Provide the (x, y) coordinate of the cell's center where the given text is located.  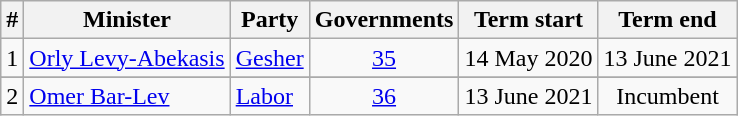
Governments (384, 20)
Incumbent (668, 96)
2 (12, 96)
Party (270, 20)
Minister (127, 20)
14 May 2020 (528, 58)
# (12, 20)
Term end (668, 20)
35 (384, 58)
Gesher (270, 58)
Omer Bar-Lev (127, 96)
Labor (270, 96)
Term start (528, 20)
Orly Levy-Abekasis (127, 58)
36 (384, 96)
1 (12, 58)
